From the cell containing the given text, extract its center point as (X, Y) coordinate. 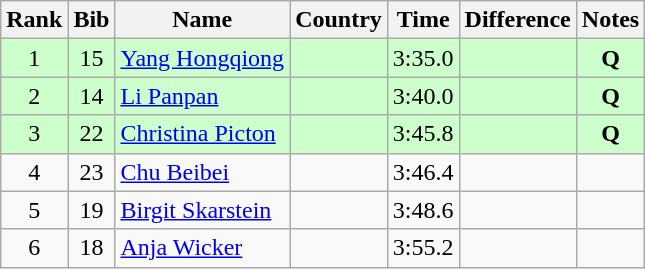
19 (92, 210)
3:35.0 (423, 58)
22 (92, 134)
Bib (92, 20)
1 (34, 58)
Time (423, 20)
15 (92, 58)
3:45.8 (423, 134)
Notes (610, 20)
Chu Beibei (202, 172)
Rank (34, 20)
3:40.0 (423, 96)
Name (202, 20)
3:48.6 (423, 210)
Christina Picton (202, 134)
23 (92, 172)
5 (34, 210)
18 (92, 248)
Difference (518, 20)
3 (34, 134)
2 (34, 96)
Li Panpan (202, 96)
14 (92, 96)
Birgit Skarstein (202, 210)
Yang Hongqiong (202, 58)
3:55.2 (423, 248)
3:46.4 (423, 172)
4 (34, 172)
Anja Wicker (202, 248)
6 (34, 248)
Country (339, 20)
